Provide the (X, Y) coordinate of the cell's center where the given text is located.  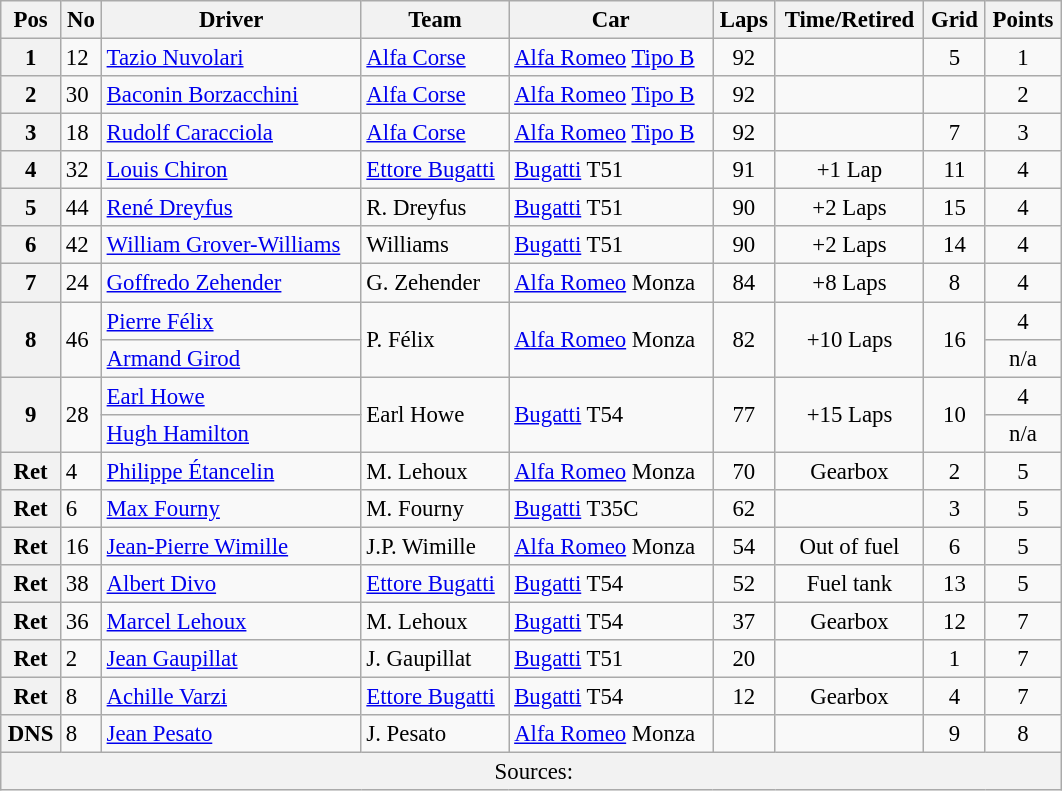
44 (80, 208)
10 (954, 414)
37 (744, 621)
46 (80, 340)
Jean Gaupillat (231, 659)
Jean Pesato (231, 734)
82 (744, 340)
+8 Laps (850, 283)
P. Félix (435, 340)
Tazio Nuvolari (231, 58)
Fuel tank (850, 584)
M. Fourny (435, 509)
Team (435, 20)
36 (80, 621)
Time/Retired (850, 20)
+10 Laps (850, 340)
24 (80, 283)
G. Zehender (435, 283)
Williams (435, 245)
62 (744, 509)
54 (744, 546)
+15 Laps (850, 414)
Pierre Félix (231, 321)
Baconin Borzacchini (231, 95)
70 (744, 471)
84 (744, 283)
Out of fuel (850, 546)
Marcel Lehoux (231, 621)
Laps (744, 20)
J. Gaupillat (435, 659)
Louis Chiron (231, 170)
René Dreyfus (231, 208)
28 (80, 414)
+1 Lap (850, 170)
Bugatti T35C (611, 509)
38 (80, 584)
Jean-Pierre Wimille (231, 546)
Goffredo Zehender (231, 283)
Max Fourny (231, 509)
11 (954, 170)
J. Pesato (435, 734)
No (80, 20)
Hugh Hamilton (231, 433)
42 (80, 245)
Armand Girod (231, 358)
Driver (231, 20)
Grid (954, 20)
J.P. Wimille (435, 546)
Achille Varzi (231, 697)
Points (1023, 20)
14 (954, 245)
52 (744, 584)
R. Dreyfus (435, 208)
Rudolf Caracciola (231, 133)
13 (954, 584)
Albert Divo (231, 584)
91 (744, 170)
77 (744, 414)
Philippe Étancelin (231, 471)
Car (611, 20)
32 (80, 170)
20 (744, 659)
18 (80, 133)
DNS (31, 734)
Pos (31, 20)
Sources: (531, 772)
30 (80, 95)
15 (954, 208)
William Grover-Williams (231, 245)
